Detect which cell encompasses the target text, then output its (X, Y) center coordinate. 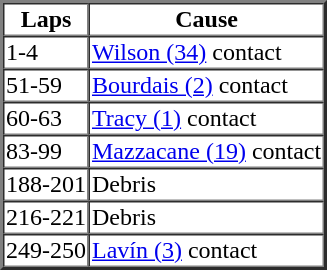
Lavín (3) contact (206, 250)
Tracy (1) contact (206, 118)
Wilson (34) contact (206, 52)
83-99 (46, 152)
249-250 (46, 250)
60-63 (46, 118)
51-59 (46, 86)
1-4 (46, 52)
Bourdais (2) contact (206, 86)
188-201 (46, 184)
216-221 (46, 218)
Laps (46, 20)
Mazzacane (19) contact (206, 152)
Cause (206, 20)
